Provide the [X, Y] coordinate of the cell's center where the given text is located.  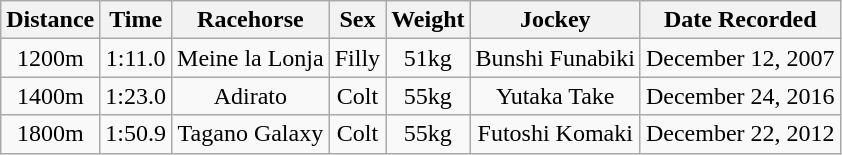
1200m [50, 58]
51kg [428, 58]
Futoshi Komaki [555, 134]
Filly [357, 58]
1:11.0 [136, 58]
Jockey [555, 20]
Date Recorded [740, 20]
December 22, 2012 [740, 134]
1400m [50, 96]
Sex [357, 20]
Meine la Lonja [251, 58]
Bunshi Funabiki [555, 58]
Yutaka Take [555, 96]
Tagano Galaxy [251, 134]
Distance [50, 20]
1800m [50, 134]
Adirato [251, 96]
1:23.0 [136, 96]
December 24, 2016 [740, 96]
Time [136, 20]
Racehorse [251, 20]
Weight [428, 20]
December 12, 2007 [740, 58]
1:50.9 [136, 134]
